Return (X, Y) of the center of cell containing provided text 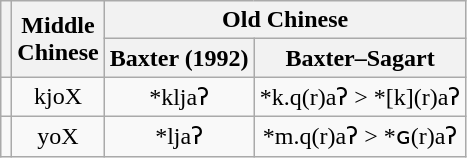
*k.q(r)aʔ > *[k](r)aʔ (360, 97)
Baxter (1992) (179, 58)
kjoX (58, 97)
Baxter–Sagart (360, 58)
*kljaʔ (179, 97)
yoX (58, 136)
Old Chinese (285, 20)
*m.q(r)aʔ > *ɢ(r)aʔ (360, 136)
MiddleChinese (58, 39)
*ljaʔ (179, 136)
